Output the [x, y] coordinate of the center of the cell containing the given text.  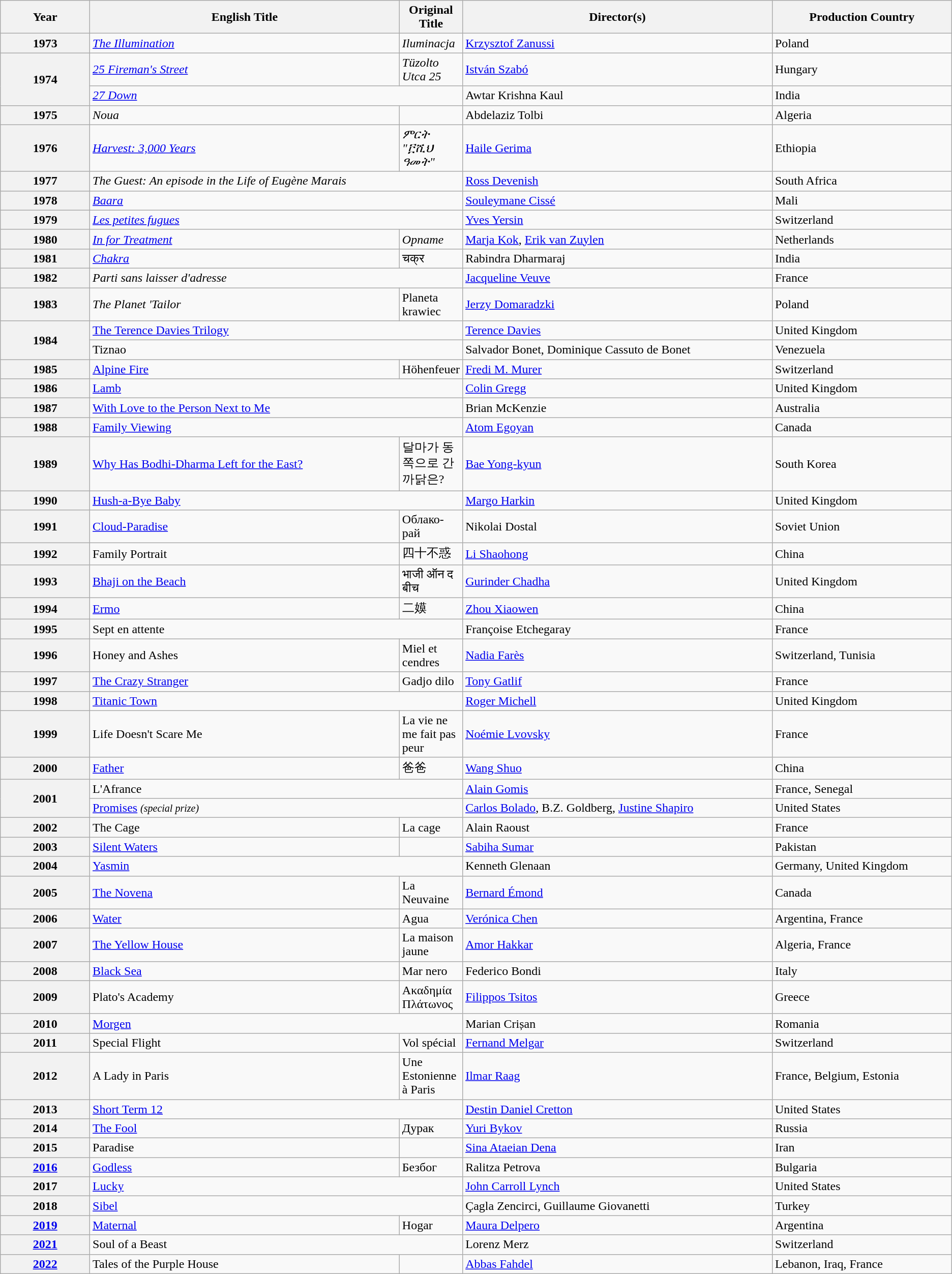
Fernand Melgar [617, 1043]
Jerzy Domaradzki [617, 304]
Director(s) [617, 17]
Morgen [277, 1023]
2002 [45, 827]
二嫫 [431, 608]
Why Has Bodhi-Dharma Left for the East? [245, 464]
भाजी ऑन द बीच [431, 581]
Agua [431, 919]
2017 [45, 1187]
1977 [45, 181]
2001 [45, 798]
Godless [245, 1167]
Iran [861, 1148]
1989 [45, 464]
Black Sea [245, 971]
2007 [45, 945]
The Cage [245, 827]
Abbas Fahdel [617, 1264]
Ethiopia [861, 148]
Argentina, France [861, 919]
La cage [431, 827]
Lucky [277, 1187]
1995 [45, 629]
1988 [45, 427]
Salvador Bonet, Dominique Cassuto de Bonet [617, 350]
1993 [45, 581]
Roger Michell [617, 701]
Miel et cendres [431, 655]
Maura Delpero [617, 1225]
Verónica Chen [617, 919]
四十不惑 [431, 554]
The Crazy Stranger [245, 682]
2010 [45, 1023]
Haile Gerima [617, 148]
달마가 동쪽으로 간 까닭은? [431, 464]
Iluminacja [431, 43]
Gadjo dilo [431, 682]
Cloud-Paradise [245, 527]
Family Viewing [277, 427]
爸爸 [431, 768]
Ralitza Petrova [617, 1167]
Planeta krawiec [431, 304]
Carlos Bolado, B.Z. Goldberg, Justine Shapiro [617, 808]
Ross Devenish [617, 181]
Parti sans laisser d'adresse [277, 278]
Tony Gatlif [617, 682]
Romania [861, 1023]
2013 [45, 1109]
1975 [45, 115]
2016 [45, 1167]
Titanic Town [277, 701]
Sabiha Sumar [617, 847]
2012 [45, 1076]
2006 [45, 919]
2004 [45, 866]
Noémie Lvovsky [617, 734]
Ακαδημία Πλάτωνος [431, 997]
The Terence Davies Trilogy [277, 331]
Margo Harkin [617, 500]
Marja Kok, Erik van Zuylen [617, 239]
2011 [45, 1043]
ምርት "፫ሺህ ዓመት" [431, 148]
Tiznao [277, 350]
Облако-рай [431, 527]
Special Flight [245, 1043]
1997 [45, 682]
Turkey [861, 1206]
Zhou Xiaowen [617, 608]
Li Shaohong [617, 554]
Italy [861, 971]
27 Down [277, 96]
The Planet 'Tailor [245, 304]
Mali [861, 200]
Year [45, 17]
France, Belgium, Estonia [861, 1076]
Höhenfeuer [431, 369]
Bernard Émond [617, 892]
1982 [45, 278]
Russia [861, 1129]
Awtar Krishna Kaul [617, 96]
1980 [45, 239]
Short Term 12 [277, 1109]
Maternal [245, 1225]
Sibel [277, 1206]
1996 [45, 655]
Ilmar Raag [617, 1076]
2008 [45, 971]
Nadia Farès [617, 655]
Filippos Tsitos [617, 997]
With Love to the Person Next to Me [277, 408]
1990 [45, 500]
L'Afrance [277, 789]
Krzysztof Zanussi [617, 43]
Production Country [861, 17]
Sept en attente [277, 629]
Gurinder Chadha [617, 581]
La vie ne me fait pas peur [431, 734]
1978 [45, 200]
Venezuela [861, 350]
Greece [861, 997]
Destin Daniel Cretton [617, 1109]
The Yellow House [245, 945]
Fredi M. Murer [617, 369]
Honey and Ashes [245, 655]
Pakistan [861, 847]
Life Doesn't Scare Me [245, 734]
2015 [45, 1148]
1994 [45, 608]
The Illumination [245, 43]
La maison jaune [431, 945]
1984 [45, 340]
Souleymane Cissé [617, 200]
Yasmin [277, 866]
Hush-a-Bye Baby [277, 500]
A Lady in Paris [245, 1076]
Australia [861, 408]
1976 [45, 148]
1974 [45, 79]
1979 [45, 220]
Bulgaria [861, 1167]
2005 [45, 892]
Original Title [431, 17]
Water [245, 919]
2022 [45, 1264]
Lebanon, Iraq, France [861, 1264]
Alain Gomis [617, 789]
Baara [277, 200]
Argentina [861, 1225]
Çagla Zencirci, Guillaume Giovanetti [617, 1206]
South Africa [861, 181]
Rabindra Dharmaraj [617, 258]
Colin Gregg [617, 389]
Ermo [245, 608]
Hungary [861, 69]
Mar nero [431, 971]
Opname [431, 239]
Lorenz Merz [617, 1245]
25 Fireman's Street [245, 69]
1998 [45, 701]
Les petites fugues [277, 220]
Wang Shuo [617, 768]
Netherlands [861, 239]
2018 [45, 1206]
Hogar [431, 1225]
István Szabó [617, 69]
Harvest: 3,000 Years [245, 148]
Paradise [245, 1148]
Vol spécial [431, 1043]
France, Senegal [861, 789]
John Carroll Lynch [617, 1187]
Безбог [431, 1167]
English Title [245, 17]
The Guest: An episode in the Life of Eugène Marais [277, 181]
Terence Davies [617, 331]
Brian McKenzie [617, 408]
1973 [45, 43]
Marian Crișan [617, 1023]
1999 [45, 734]
La Neuvaine [431, 892]
2003 [45, 847]
1981 [45, 258]
Jacqueline Veuve [617, 278]
Silent Waters [245, 847]
Une Estonienne à Paris [431, 1076]
1991 [45, 527]
Lamb [277, 389]
1987 [45, 408]
South Korea [861, 464]
Switzerland, Tunisia [861, 655]
Abdelaziz Tolbi [617, 115]
Noua [245, 115]
2000 [45, 768]
2009 [45, 997]
Germany, United Kingdom [861, 866]
Bhaji on the Beach [245, 581]
1986 [45, 389]
Tüzolto Utca 25 [431, 69]
Tales of the Purple House [245, 1264]
Atom Egoyan [617, 427]
Дурак [431, 1129]
Yves Yersin [617, 220]
Françoise Etchegaray [617, 629]
चक्र [431, 258]
Yuri Bykov [617, 1129]
The Novena [245, 892]
Father [245, 768]
Soviet Union [861, 527]
Amor Hakkar [617, 945]
1992 [45, 554]
Plato's Academy [245, 997]
The Fool [245, 1129]
Alain Raoust [617, 827]
Promises (special prize) [277, 808]
2021 [45, 1245]
In for Treatment [245, 239]
Bae Yong-kyun [617, 464]
2019 [45, 1225]
Federico Bondi [617, 971]
1983 [45, 304]
Nikolai Dostal [617, 527]
Soul of a Beast [277, 1245]
Alpine Fire [245, 369]
Chakra [245, 258]
1985 [45, 369]
2014 [45, 1129]
Family Portrait [245, 554]
Sina Ataeian Dena [617, 1148]
Algeria, France [861, 945]
Kenneth Glenaan [617, 866]
Algeria [861, 115]
